Find where the given text appears and provide that cell's center as (X, Y) coordinate. 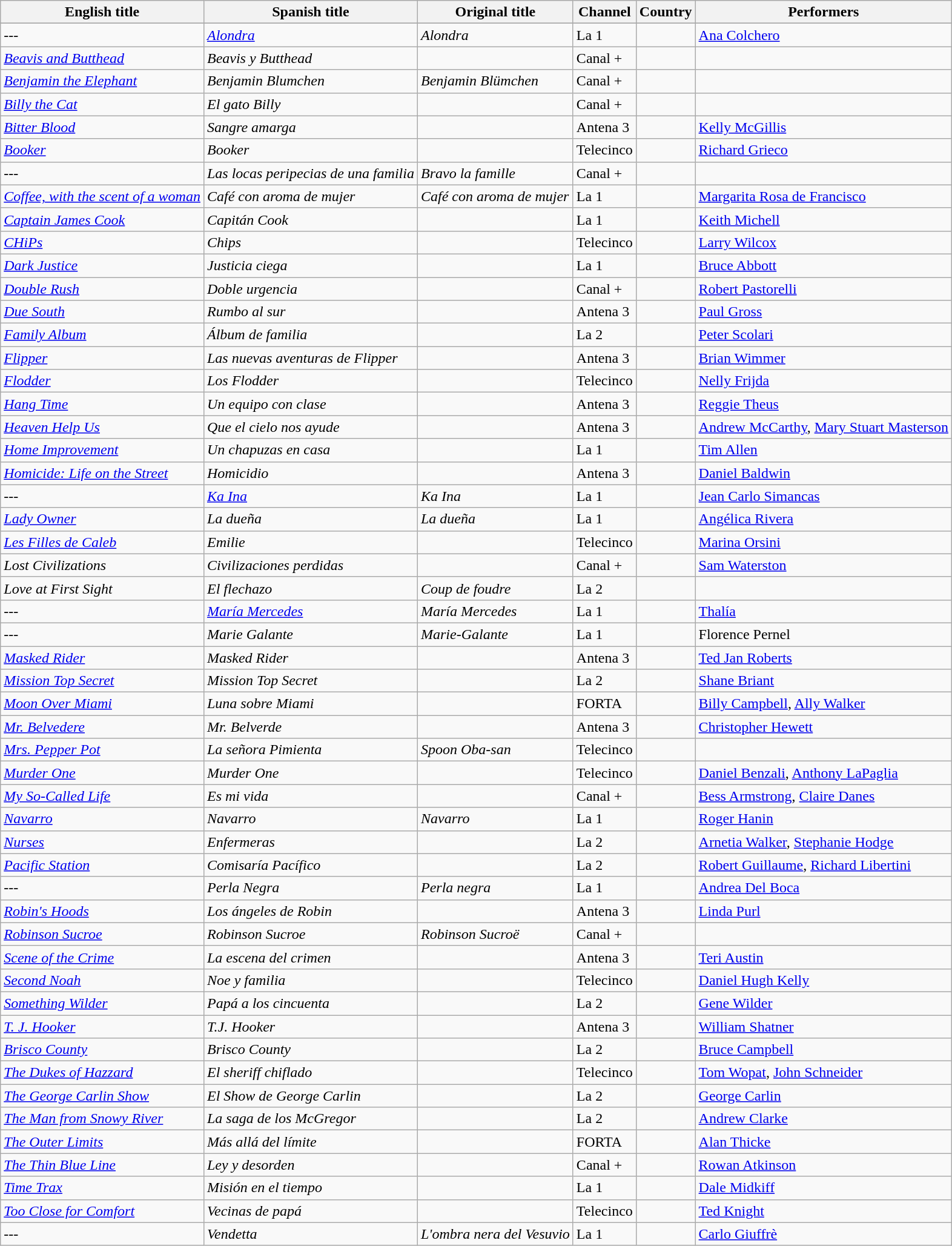
Álbum de familia (310, 335)
Ted Jan Roberts (824, 657)
The Dukes of Hazzard (102, 1073)
Vendetta (310, 1234)
Bruce Abbott (824, 265)
Dale Midkiff (824, 1188)
La saga de los McGregor (310, 1119)
Hang Time (102, 404)
Spanish title (310, 12)
Richard Grieco (824, 150)
Vecinas de papá (310, 1211)
Civilizaciones perdidas (310, 565)
Moon Over Miami (102, 704)
Teri Austin (824, 957)
Mrs. Pepper Pot (102, 750)
Bitter Blood (102, 127)
Linda Purl (824, 911)
Andrew Clarke (824, 1119)
Lost Civilizations (102, 565)
Benjamin Blumchen (310, 81)
Que el cielo nos ayude (310, 427)
Homicide: Life on the Street (102, 473)
Rumbo al sur (310, 312)
El Show de George Carlin (310, 1096)
Ley y desorden (310, 1165)
Mr. Belvedere (102, 727)
Jean Carlo Simancas (824, 496)
Misión en el tiempo (310, 1188)
Captain James Cook (102, 219)
George Carlin (824, 1096)
The Man from Snowy River (102, 1119)
Perla Negra (310, 888)
Chips (310, 242)
Benjamin the Elephant (102, 81)
Billy the Cat (102, 104)
Tom Wopat, John Schneider (824, 1073)
English title (102, 12)
Due South (102, 312)
Coffee, with the scent of a woman (102, 196)
Andrea Del Boca (824, 888)
Un equipo con clase (310, 404)
Original title (495, 12)
Florence Pernel (824, 634)
Billy Campbell, Ally Walker (824, 704)
Paul Gross (824, 312)
Larry Wilcox (824, 242)
El gato Billy (310, 104)
Brian Wimmer (824, 358)
Christopher Hewett (824, 727)
Country (666, 12)
Nelly Frijda (824, 381)
Homicidio (310, 473)
Andrew McCarthy, Mary Stuart Masterson (824, 427)
Noe y familia (310, 980)
Carlo Giuffrè (824, 1234)
Emilie (310, 542)
Thalía (824, 611)
T.J. Hooker (310, 1027)
Daniel Benzali, Anthony LaPaglia (824, 773)
Heaven Help Us (102, 427)
Sangre amarga (310, 127)
Coup de foudre (495, 588)
Ted Knight (824, 1211)
Peter Scolari (824, 335)
Robert Pastorelli (824, 289)
La señora Pimienta (310, 750)
Beavis y Butthead (310, 58)
Home Improvement (102, 450)
My So-Called Life (102, 796)
Bravo la famille (495, 173)
Kelly McGillis (824, 127)
Flipper (102, 358)
Roger Hanin (824, 819)
Too Close for Comfort (102, 1211)
Double Rush (102, 289)
Angélica Rivera (824, 519)
Papá a los cincuenta (310, 1003)
The Outer Limits (102, 1142)
Daniel Baldwin (824, 473)
Second Noah (102, 980)
Enfermeras (310, 842)
Flodder (102, 381)
Something Wilder (102, 1003)
Scene of the Crime (102, 957)
William Shatner (824, 1027)
Los Flodder (310, 381)
Más allá del límite (310, 1142)
Spoon Oba-san (495, 750)
Love at First Sight (102, 588)
Dark Justice (102, 265)
Perla negra (495, 888)
L'ombra nera del Vesuvio (495, 1234)
Daniel Hugh Kelly (824, 980)
Benjamin Blümchen (495, 81)
Los ángeles de Robin (310, 911)
Marie-Galante (495, 634)
Lady Owner (102, 519)
Performers (824, 12)
Time Trax (102, 1188)
Luna sobre Miami (310, 704)
Robinson Sucroë (495, 934)
Les Filles de Caleb (102, 542)
Tim Allen (824, 450)
Mr. Belverde (310, 727)
Marina Orsini (824, 542)
Shane Briant (824, 681)
La escena del crimen (310, 957)
Bruce Campbell (824, 1050)
El sheriff chiflado (310, 1073)
Family Album (102, 335)
Las nuevas aventuras de Flipper (310, 358)
CHiPs (102, 242)
Bess Armstrong, Claire Danes (824, 796)
Reggie Theus (824, 404)
Robert Guillaume, Richard Libertini (824, 865)
Un chapuzas en casa (310, 450)
Las locas peripecias de una familia (310, 173)
Arnetia Walker, Stephanie Hodge (824, 842)
Channel (604, 12)
Gene Wilder (824, 1003)
Ana Colchero (824, 35)
Nurses (102, 842)
Alan Thicke (824, 1142)
Marie Galante (310, 634)
Robin's Hoods (102, 911)
Es mi vida (310, 796)
Pacific Station (102, 865)
The Thin Blue Line (102, 1165)
The George Carlin Show (102, 1096)
T. J. Hooker (102, 1027)
Capitán Cook (310, 219)
El flechazo (310, 588)
Doble urgencia (310, 289)
Rowan Atkinson (824, 1165)
Beavis and Butthead (102, 58)
Comisaría Pacífico (310, 865)
Sam Waterston (824, 565)
Margarita Rosa de Francisco (824, 196)
Justicia ciega (310, 265)
Keith Michell (824, 219)
